Output the [x, y] coordinate of the center of the cell containing the given text.  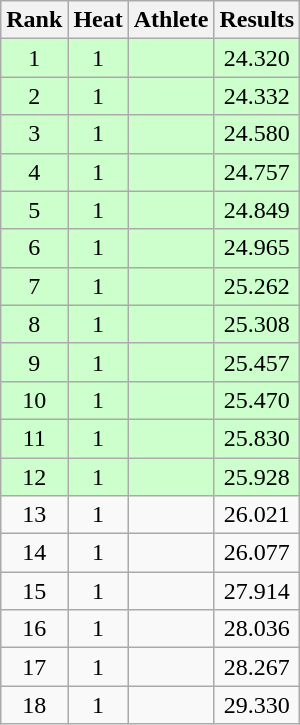
7 [34, 286]
Results [257, 20]
24.849 [257, 210]
10 [34, 400]
9 [34, 362]
14 [34, 553]
Rank [34, 20]
29.330 [257, 705]
4 [34, 172]
11 [34, 438]
18 [34, 705]
28.036 [257, 629]
26.021 [257, 515]
25.470 [257, 400]
24.580 [257, 134]
25.262 [257, 286]
24.332 [257, 96]
25.308 [257, 324]
5 [34, 210]
13 [34, 515]
3 [34, 134]
25.457 [257, 362]
17 [34, 667]
25.928 [257, 477]
Athlete [171, 20]
8 [34, 324]
Heat [98, 20]
12 [34, 477]
28.267 [257, 667]
2 [34, 96]
26.077 [257, 553]
6 [34, 248]
15 [34, 591]
16 [34, 629]
24.320 [257, 58]
25.830 [257, 438]
24.757 [257, 172]
27.914 [257, 591]
24.965 [257, 248]
